Pinpoint the cell where the given text exists, returning its (X, Y) midpoint coordinate. 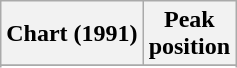
Peakposition (189, 34)
Chart (1991) (72, 34)
